From the cell containing the given text, extract its center point as (X, Y) coordinate. 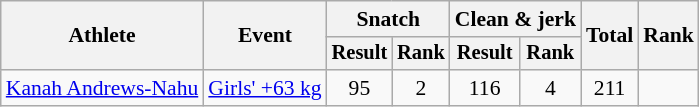
Girls' +63 kg (264, 88)
Snatch (388, 19)
95 (360, 88)
2 (421, 88)
Clean & jerk (516, 19)
Total (610, 36)
116 (485, 88)
4 (550, 88)
211 (610, 88)
Athlete (102, 36)
Kanah Andrews-Nahu (102, 88)
Event (264, 36)
